Identify which cell holds the provided text, then report its (x, y) central coordinate. 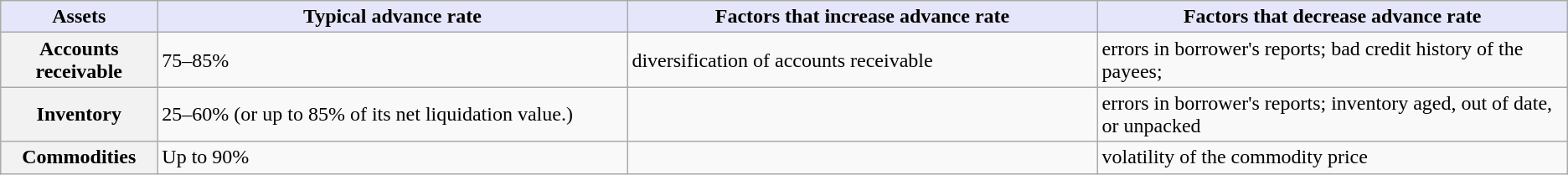
Typical advance rate (392, 17)
Accounts receivable (79, 60)
Commodities (79, 157)
Up to 90% (392, 157)
errors in borrower's reports; inventory aged, out of date, or unpacked (1332, 114)
Inventory (79, 114)
errors in borrower's reports; bad credit history of the payees; (1332, 60)
Assets (79, 17)
Factors that decrease advance rate (1332, 17)
Factors that increase advance rate (863, 17)
25–60% (or up to 85% of its net liquidation value.) (392, 114)
diversification of accounts receivable (863, 60)
volatility of the commodity price (1332, 157)
75–85% (392, 60)
